For the text-containing cell, return its midpoint in [X, Y] coordinate format. 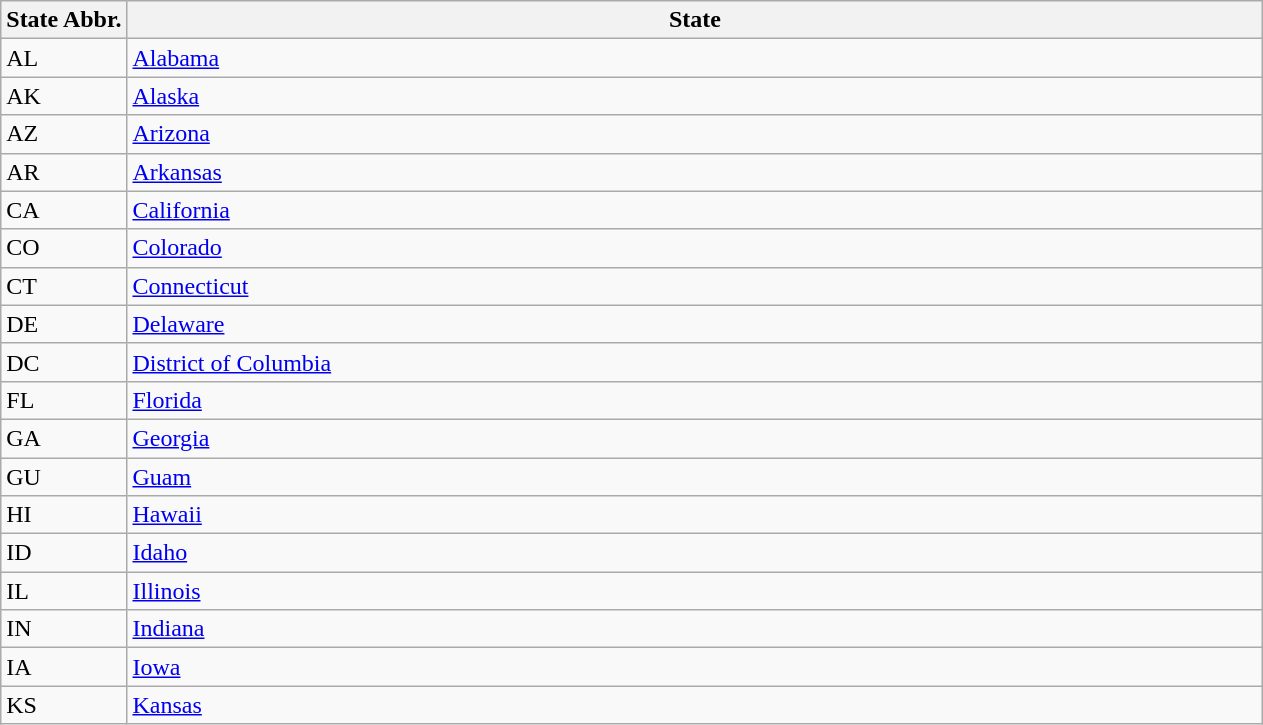
KS [64, 705]
Illinois [695, 591]
Colorado [695, 248]
DE [64, 324]
State [695, 20]
Connecticut [695, 286]
Idaho [695, 553]
Indiana [695, 629]
Hawaii [695, 515]
Georgia [695, 438]
Kansas [695, 705]
Arizona [695, 134]
IA [64, 667]
Florida [695, 400]
California [695, 210]
State Abbr. [64, 20]
IN [64, 629]
District of Columbia [695, 362]
CO [64, 248]
Alabama [695, 58]
Alaska [695, 96]
Iowa [695, 667]
HI [64, 515]
AL [64, 58]
GU [64, 477]
FL [64, 400]
Arkansas [695, 172]
IL [64, 591]
AK [64, 96]
Delaware [695, 324]
DC [64, 362]
AR [64, 172]
CT [64, 286]
Guam [695, 477]
GA [64, 438]
CA [64, 210]
ID [64, 553]
AZ [64, 134]
